From the cell containing the given text, extract its center point as (x, y) coordinate. 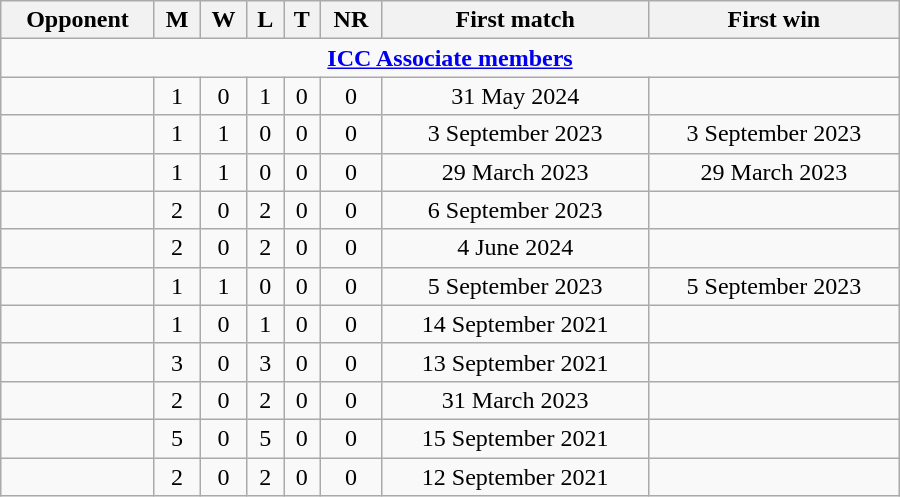
31 March 2023 (516, 400)
T (302, 20)
15 September 2021 (516, 438)
12 September 2021 (516, 477)
NR (351, 20)
M (176, 20)
Opponent (78, 20)
14 September 2021 (516, 324)
6 September 2023 (516, 210)
13 September 2021 (516, 362)
W (224, 20)
L (266, 20)
First match (516, 20)
ICC Associate members (450, 58)
4 June 2024 (516, 248)
31 May 2024 (516, 96)
First win (774, 20)
